Identify which cell holds the provided text, then report its [X, Y] central coordinate. 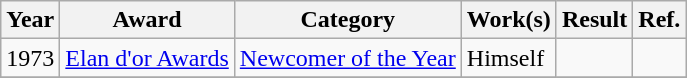
Work(s) [508, 20]
Elan d'or Awards [147, 58]
Newcomer of the Year [348, 58]
Result [594, 20]
Year [30, 20]
1973 [30, 58]
Ref. [660, 20]
Award [147, 20]
Category [348, 20]
Himself [508, 58]
